For the text-containing cell, return its midpoint in [X, Y] coordinate format. 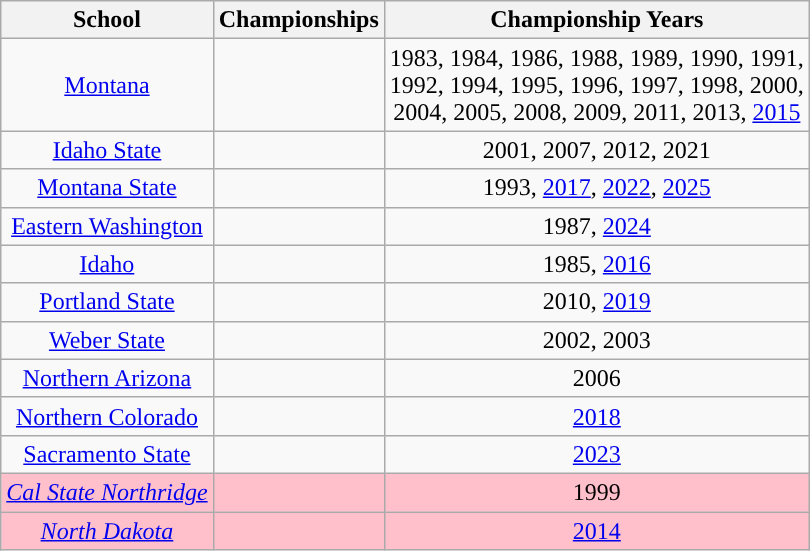
Cal State Northridge [107, 492]
1999 [596, 492]
Idaho State [107, 150]
Montana [107, 85]
1983, 1984, 1986, 1988, 1989, 1990, 1991,1992, 1994, 1995, 1996, 1997, 1998, 2000,2004, 2005, 2008, 2009, 2011, 2013, 2015 [596, 85]
2018 [596, 416]
Weber State [107, 340]
School [107, 20]
1985, 2016 [596, 264]
1987, 2024 [596, 226]
Idaho [107, 264]
Northern Colorado [107, 416]
Championship Years [596, 20]
1993, 2017, 2022, 2025 [596, 188]
2023 [596, 454]
North Dakota [107, 531]
2002, 2003 [596, 340]
Montana State [107, 188]
Eastern Washington [107, 226]
2001, 2007, 2012, 2021 [596, 150]
2006 [596, 378]
2014 [596, 531]
Portland State [107, 302]
Northern Arizona [107, 378]
Championships [298, 20]
Sacramento State [107, 454]
2010, 2019 [596, 302]
